For the text-containing cell, return its midpoint in (x, y) coordinate format. 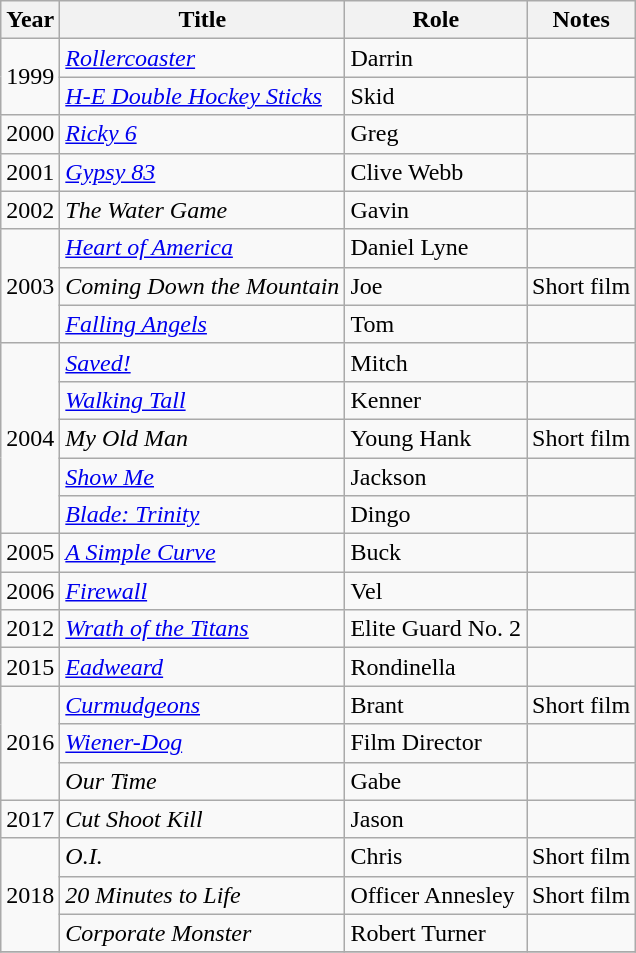
20 Minutes to Life (202, 895)
Blade: Trinity (202, 515)
Show Me (202, 477)
Film Director (436, 743)
Role (436, 20)
Skid (436, 96)
2012 (30, 629)
Daniel Lyne (436, 248)
Officer Annesley (436, 895)
Walking Tall (202, 400)
Joe (436, 286)
2005 (30, 553)
Robert Turner (436, 933)
Wrath of the Titans (202, 629)
Year (30, 20)
2003 (30, 286)
1999 (30, 77)
Rondinella (436, 667)
2016 (30, 743)
Kenner (436, 400)
H-E Double Hockey Sticks (202, 96)
O.I. (202, 857)
2002 (30, 210)
Darrin (436, 58)
2018 (30, 895)
Tom (436, 324)
Gypsy 83 (202, 172)
Heart of America (202, 248)
Dingo (436, 515)
Clive Webb (436, 172)
Jason (436, 819)
Saved! (202, 362)
Gavin (436, 210)
Vel (436, 591)
Wiener-Dog (202, 743)
Falling Angels (202, 324)
Title (202, 20)
Corporate Monster (202, 933)
2000 (30, 134)
2006 (30, 591)
Firewall (202, 591)
Ricky 6 (202, 134)
2004 (30, 438)
Our Time (202, 781)
Gabe (436, 781)
2015 (30, 667)
2001 (30, 172)
Brant (436, 705)
Chris (436, 857)
Eadweard (202, 667)
A Simple Curve (202, 553)
2017 (30, 819)
Coming Down the Mountain (202, 286)
Mitch (436, 362)
My Old Man (202, 438)
Greg (436, 134)
Notes (582, 20)
The Water Game (202, 210)
Cut Shoot Kill (202, 819)
Buck (436, 553)
Young Hank (436, 438)
Jackson (436, 477)
Elite Guard No. 2 (436, 629)
Curmudgeons (202, 705)
Rollercoaster (202, 58)
